Extract the (x, y) coordinate from the center of the cell holding the provided text.  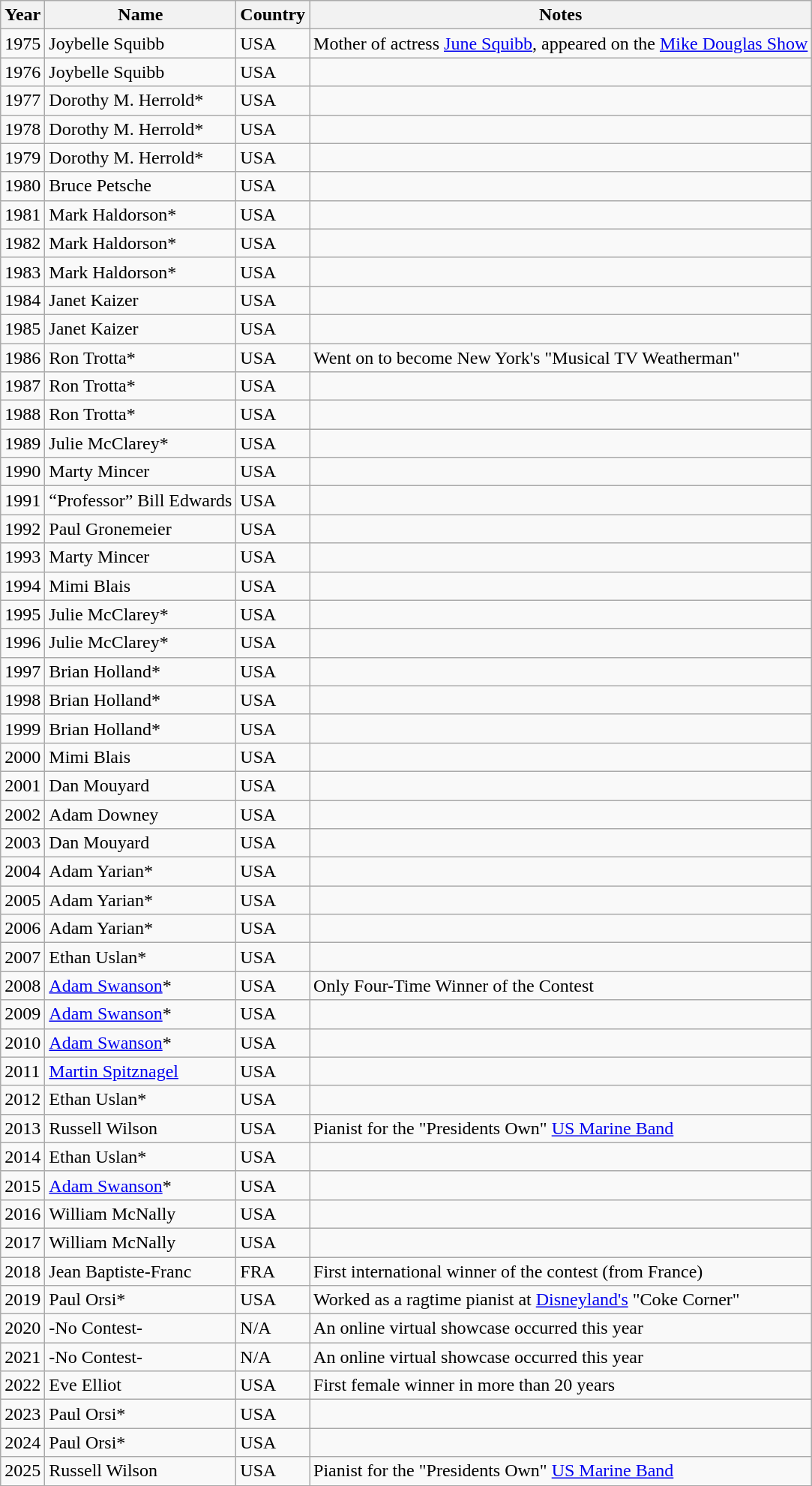
Eve Elliot (141, 1385)
2014 (22, 1157)
2004 (22, 872)
First international winner of the contest (from France) (561, 1271)
1980 (22, 186)
1988 (22, 415)
2011 (22, 1071)
2000 (22, 757)
Country (273, 15)
2010 (22, 1043)
2003 (22, 843)
1975 (22, 44)
1979 (22, 158)
2002 (22, 814)
1977 (22, 101)
2001 (22, 785)
1994 (22, 586)
Mother of actress June Squibb, appeared on the Mike Douglas Show (561, 44)
1999 (22, 728)
Name (141, 15)
Paul Gronemeier (141, 529)
1995 (22, 614)
1989 (22, 443)
Adam Downey (141, 814)
2021 (22, 1357)
2018 (22, 1271)
2008 (22, 986)
1981 (22, 215)
2009 (22, 1014)
1993 (22, 557)
1982 (22, 243)
1992 (22, 529)
Bruce Petsche (141, 186)
Went on to become New York's "Musical TV Weatherman" (561, 358)
“Professor” Bill Edwards (141, 500)
2015 (22, 1185)
2025 (22, 1471)
Year (22, 15)
2022 (22, 1385)
2005 (22, 900)
1985 (22, 329)
2016 (22, 1214)
1986 (22, 358)
1987 (22, 386)
1976 (22, 72)
2020 (22, 1328)
2023 (22, 1414)
2017 (22, 1242)
1984 (22, 300)
2019 (22, 1300)
1997 (22, 671)
1996 (22, 643)
Jean Baptiste-Franc (141, 1271)
1978 (22, 129)
2012 (22, 1100)
1991 (22, 500)
Only Four-Time Winner of the Contest (561, 986)
2024 (22, 1442)
FRA (273, 1271)
1990 (22, 472)
First female winner in more than 20 years (561, 1385)
1998 (22, 700)
1983 (22, 272)
Worked as a ragtime pianist at Disneyland's "Coke Corner" (561, 1300)
Notes (561, 15)
2006 (22, 929)
2013 (22, 1128)
2007 (22, 957)
Martin Spitznagel (141, 1071)
